Search for the cell housing the specified text and yield its [X, Y] center coordinate. 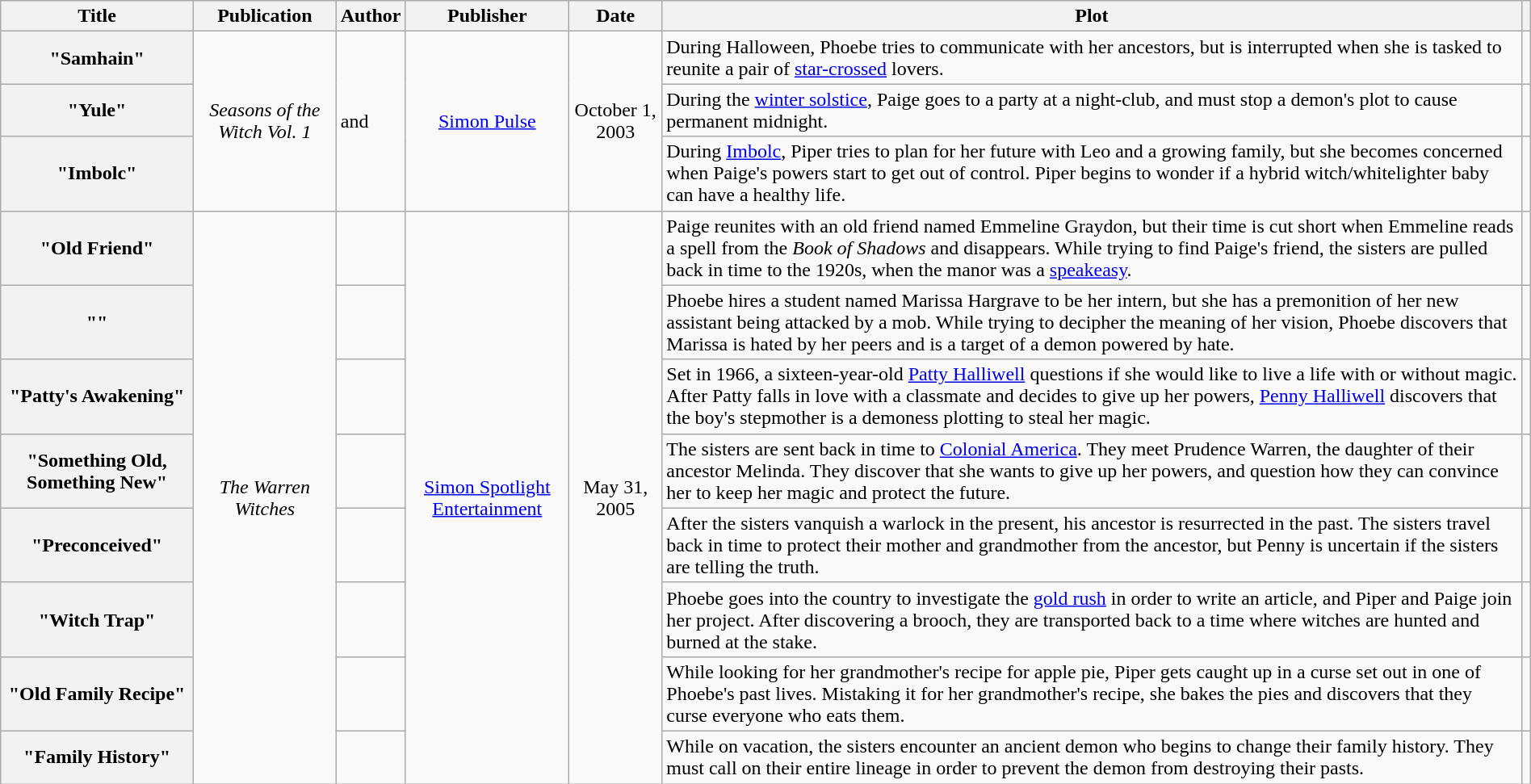
"Old Family Recipe" [97, 694]
Publication [265, 16]
Date [615, 16]
"Imbolc" [97, 174]
"Samhain" [97, 58]
Simon Spotlight Entertainment [488, 497]
and [371, 121]
"Old Friend" [97, 248]
"Yule" [97, 110]
"Patty's Awakening" [97, 396]
"Something Old, Something New" [97, 471]
Seasons of the Witch Vol. 1 [265, 121]
Simon Pulse [488, 121]
Author [371, 16]
The Warren Witches [265, 497]
October 1, 2003 [615, 121]
Title [97, 16]
During Halloween, Phoebe tries to communicate with her ancestors, but is interrupted when she is tasked to reunite a pair of star-crossed lovers. [1092, 58]
Publisher [488, 16]
During the winter solstice, Paige goes to a party at a night-club, and must stop a demon's plot to cause permanent midnight. [1092, 110]
"Witch Trap" [97, 619]
Plot [1092, 16]
"Family History" [97, 757]
"Preconceived" [97, 545]
May 31, 2005 [615, 497]
"" [97, 322]
